Extract the (x, y) coordinate from the center of the cell holding the provided text.  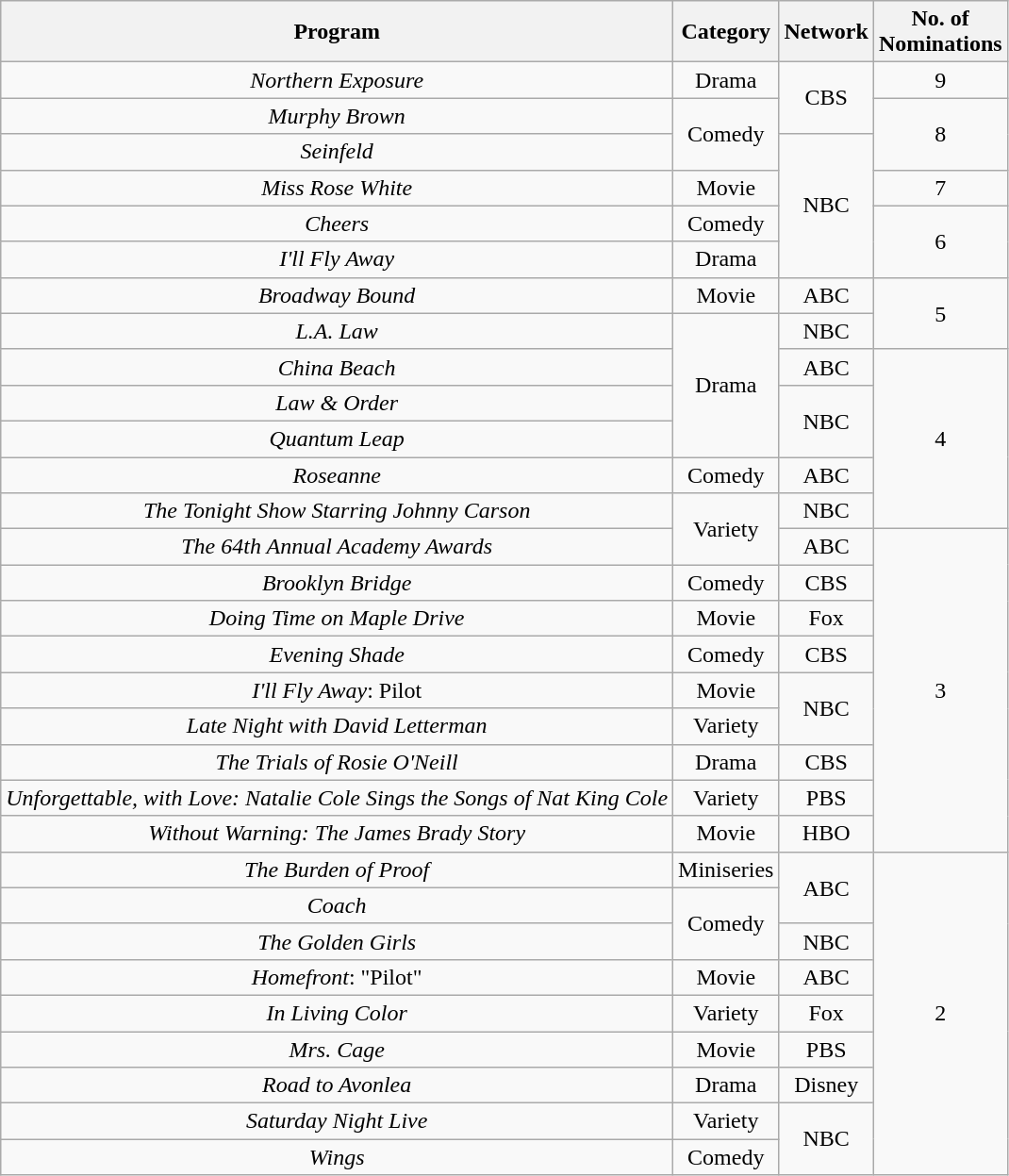
The Golden Girls (338, 941)
The Tonight Show Starring Johnny Carson (338, 511)
Road to Avonlea (338, 1085)
5 (940, 313)
Miniseries (726, 870)
The 64th Annual Academy Awards (338, 547)
Wings (338, 1157)
Murphy Brown (338, 116)
8 (940, 134)
3 (940, 690)
Coach (338, 905)
Mrs. Cage (338, 1050)
Quantum Leap (338, 439)
7 (940, 188)
Miss Rose White (338, 188)
Northern Exposure (338, 80)
Saturday Night Live (338, 1121)
Network (826, 32)
Program (338, 32)
Late Night with David Letterman (338, 726)
Brooklyn Bridge (338, 583)
Seinfeld (338, 152)
Disney (826, 1085)
Cheers (338, 224)
The Trials of Rosie O'Neill (338, 762)
No. ofNominations (940, 32)
In Living Color (338, 1013)
HBO (826, 834)
6 (940, 241)
Category (726, 32)
2 (940, 1013)
Unforgettable, with Love: Natalie Cole Sings the Songs of Nat King Cole (338, 798)
Without Warning: The James Brady Story (338, 834)
4 (940, 439)
Homefront: "Pilot" (338, 977)
9 (940, 80)
Evening Shade (338, 654)
China Beach (338, 367)
I'll Fly Away (338, 259)
Broadway Bound (338, 295)
L.A. Law (338, 331)
Roseanne (338, 474)
I'll Fly Away: Pilot (338, 690)
The Burden of Proof (338, 870)
Doing Time on Maple Drive (338, 619)
Law & Order (338, 403)
